Scan for the cell matching the given text and deliver its [X, Y] coordinate at center. 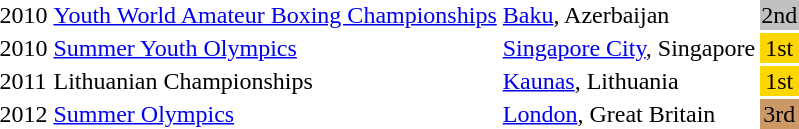
Summer Youth Olympics [275, 48]
3rd [780, 114]
Kaunas, Lithuania [628, 81]
Youth World Amateur Boxing Championships [275, 15]
Summer Olympics [275, 114]
Baku, Azerbaijan [628, 15]
Lithuanian Championships [275, 81]
2nd [780, 15]
Singapore City, Singapore [628, 48]
London, Great Britain [628, 114]
